Output the (X, Y) coordinate of the center of the cell containing the given text.  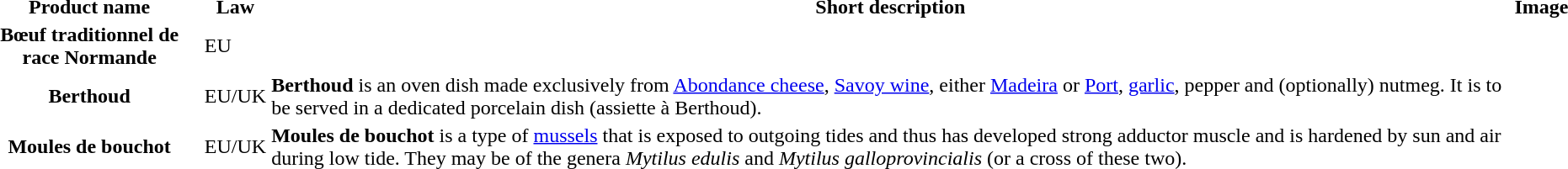
EU (235, 45)
EU/UK (235, 96)
